From the cell containing the given text, extract its center point as (X, Y) coordinate. 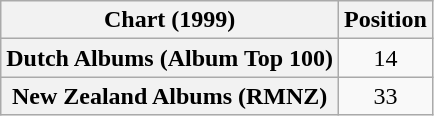
New Zealand Albums (RMNZ) (170, 96)
Position (386, 20)
14 (386, 58)
33 (386, 96)
Chart (1999) (170, 20)
Dutch Albums (Album Top 100) (170, 58)
